For the text-containing cell, return its midpoint in [x, y] coordinate format. 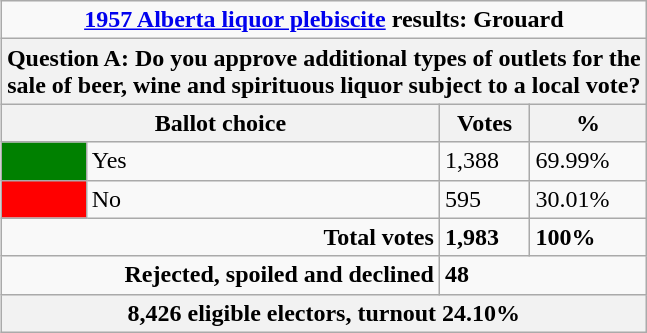
Question A: Do you approve additional types of outlets for the sale of beer, wine and spirituous liquor subject to a local vote? [324, 72]
1,983 [484, 237]
1,388 [484, 161]
Rejected, spoiled and declined [220, 275]
No [262, 199]
30.01% [588, 199]
Total votes [220, 237]
100% [588, 237]
Votes [484, 123]
595 [484, 199]
69.99% [588, 161]
% [588, 123]
1957 Alberta liquor plebiscite results: Grouard [324, 20]
Yes [262, 161]
Ballot choice [220, 123]
48 [542, 275]
8,426 eligible electors, turnout 24.10% [324, 313]
